Scan for the cell matching the given text and deliver its (x, y) coordinate at center. 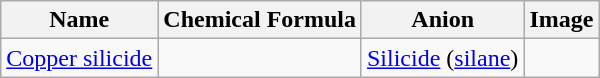
Name (80, 20)
Image (562, 20)
Anion (442, 20)
Silicide (silane) (442, 58)
Copper silicide (80, 58)
Chemical Formula (260, 20)
